For the text-containing cell, return its midpoint in [x, y] coordinate format. 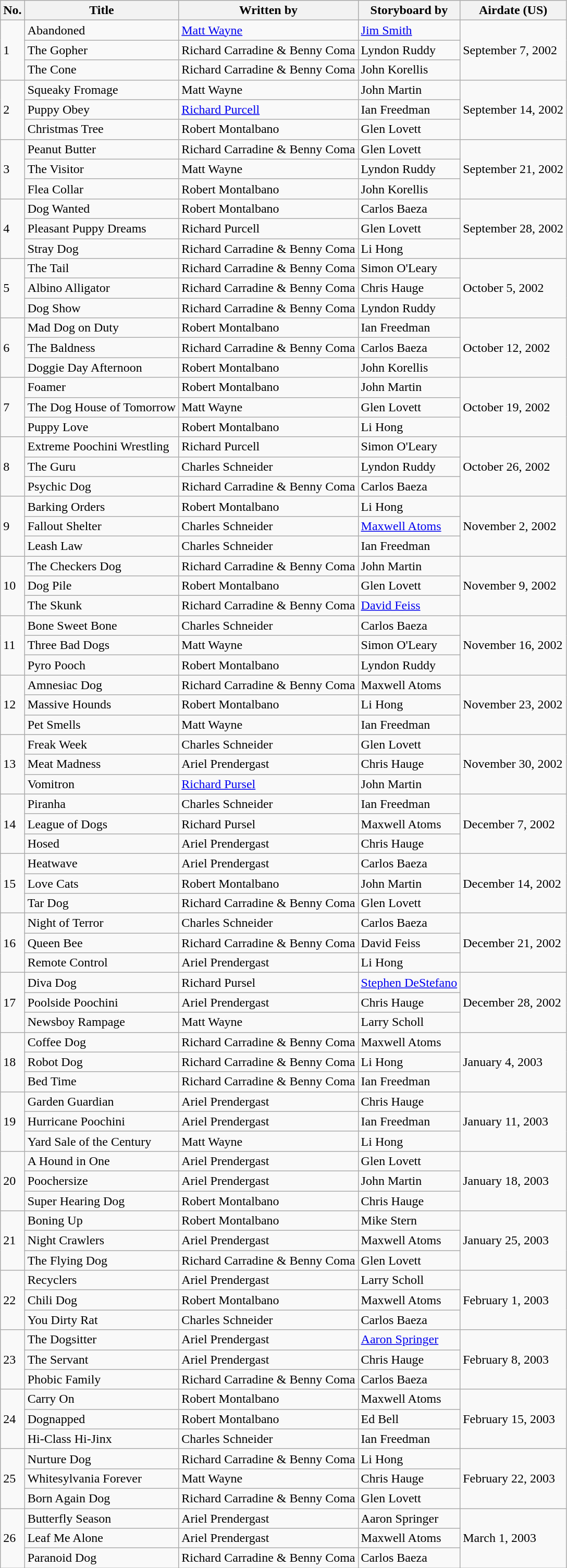
Born Again Dog [102, 1498]
You Dirty Rat [102, 1320]
Hurricane Poochini [102, 1121]
October 19, 2002 [513, 407]
Peanut Butter [102, 149]
Vomitron [102, 784]
November 23, 2002 [513, 705]
Poochersize [102, 1181]
The Dogsitter [102, 1340]
November 9, 2002 [513, 585]
September 14, 2002 [513, 109]
Nurture Dog [102, 1459]
December 28, 2002 [513, 1002]
Freak Week [102, 744]
11 [13, 645]
Psychic Dog [102, 486]
No. [13, 10]
Piranha [102, 804]
Meat Madness [102, 764]
Poolside Poochini [102, 1002]
Butterfly Season [102, 1518]
Tar Dog [102, 903]
2 [13, 109]
The Dog House of Tomorrow [102, 407]
18 [13, 1062]
Pet Smells [102, 725]
Doggie Day Afternoon [102, 367]
December 7, 2002 [513, 824]
Written by [268, 10]
Abandoned [102, 30]
Yard Sale of the Century [102, 1141]
9 [13, 526]
September 28, 2002 [513, 228]
December 21, 2002 [513, 943]
October 26, 2002 [513, 467]
January 11, 2003 [513, 1121]
Dog Show [102, 308]
Barking Orders [102, 506]
The Flying Dog [102, 1260]
20 [13, 1181]
Phobic Family [102, 1379]
November 30, 2002 [513, 764]
10 [13, 585]
Extreme Poochini Wrestling [102, 447]
January 4, 2003 [513, 1062]
Super Hearing Dog [102, 1200]
Garden Guardian [102, 1101]
Recyclers [102, 1280]
17 [13, 1002]
14 [13, 824]
5 [13, 288]
Robot Dog [102, 1062]
12 [13, 705]
16 [13, 943]
Hi-Class Hi-Jinx [102, 1439]
Pyro Pooch [102, 665]
13 [13, 764]
Pleasant Puppy Dreams [102, 228]
Albino Alligator [102, 288]
Diva Dog [102, 983]
Queen Bee [102, 943]
Stephen DeStefano [409, 983]
Love Cats [102, 884]
Fallout Shelter [102, 526]
Dognapped [102, 1419]
The Checkers Dog [102, 566]
22 [13, 1300]
Christmas Tree [102, 129]
25 [13, 1478]
The Tail [102, 268]
15 [13, 883]
Leash Law [102, 546]
The Gopher [102, 50]
23 [13, 1359]
Squeaky Fromage [102, 90]
4 [13, 228]
3 [13, 169]
19 [13, 1121]
24 [13, 1419]
Three Bad Dogs [102, 645]
Coffee Dog [102, 1042]
The Baldness [102, 348]
A Hound in One [102, 1161]
Mad Dog on Duty [102, 328]
Heatwave [102, 863]
8 [13, 467]
Leaf Me Alone [102, 1538]
Chili Dog [102, 1300]
October 5, 2002 [513, 288]
Foamer [102, 387]
Title [102, 10]
6 [13, 348]
Hosed [102, 843]
Carry On [102, 1399]
The Cone [102, 70]
Flea Collar [102, 189]
Night Crawlers [102, 1241]
January 18, 2003 [513, 1181]
Paranoid Dog [102, 1558]
Bed Time [102, 1082]
League of Dogs [102, 824]
Newsboy Rampage [102, 1022]
21 [13, 1241]
Airdate (US) [513, 10]
Bone Sweet Bone [102, 626]
The Servant [102, 1359]
Dog Wanted [102, 209]
Stray Dog [102, 249]
November 2, 2002 [513, 526]
Boning Up [102, 1221]
February 22, 2003 [513, 1478]
Amnesiac Dog [102, 685]
Ed Bell [409, 1419]
Dog Pile [102, 586]
Mike Stern [409, 1221]
September 7, 2002 [513, 50]
Puppy Love [102, 427]
The Guru [102, 467]
November 16, 2002 [513, 645]
Night of Terror [102, 923]
January 25, 2003 [513, 1241]
September 21, 2002 [513, 169]
December 14, 2002 [513, 883]
Storyboard by [409, 10]
March 1, 2003 [513, 1538]
February 15, 2003 [513, 1419]
Jim Smith [409, 30]
February 1, 2003 [513, 1300]
October 12, 2002 [513, 348]
Puppy Obey [102, 109]
1 [13, 50]
26 [13, 1538]
February 8, 2003 [513, 1359]
Remote Control [102, 963]
Whitesylvania Forever [102, 1478]
The Skunk [102, 606]
The Visitor [102, 169]
Massive Hounds [102, 705]
7 [13, 407]
